Locate the cell with the specified text and output its (X, Y) center coordinate. 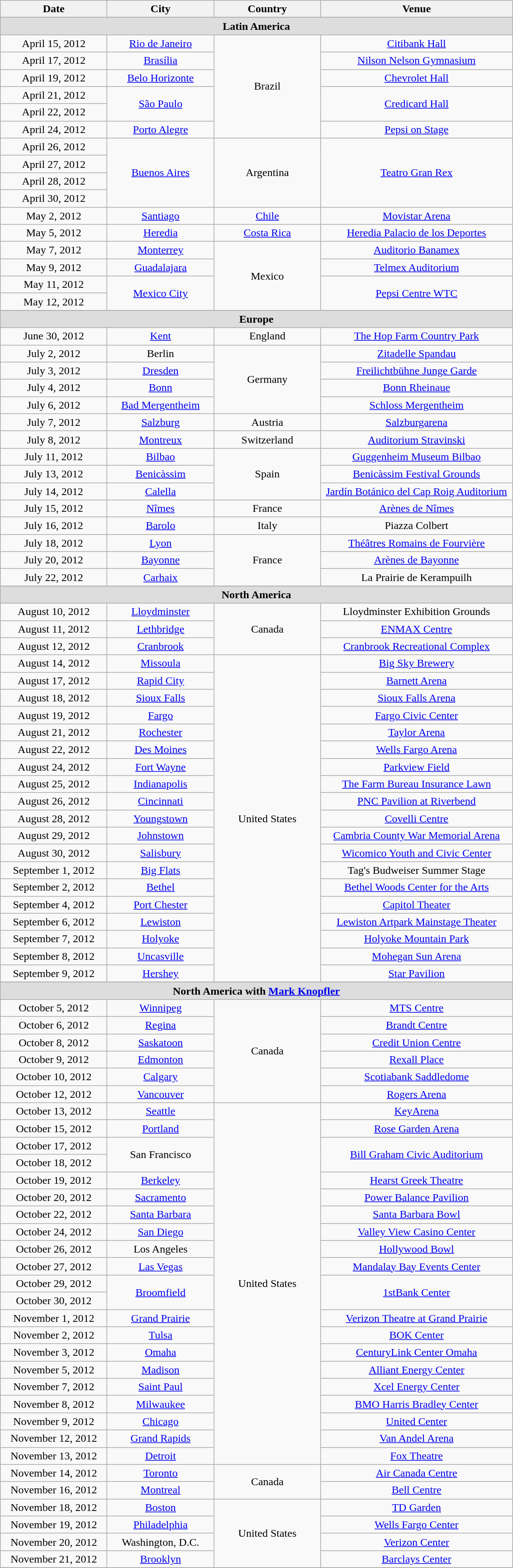
North America (256, 595)
Wells Fargo Arena (417, 749)
Parkview Field (417, 767)
July 8, 2012 (54, 439)
Monterrey (161, 250)
São Paulo (161, 104)
Lloydminster Exhibition Grounds (417, 612)
August 24, 2012 (54, 767)
La Prairie de Kerampuilh (417, 577)
August 12, 2012 (54, 646)
July 3, 2012 (54, 371)
Berlin (161, 353)
July 11, 2012 (54, 457)
Rogers Arena (417, 1094)
Benicàssim Festival Grounds (417, 474)
CenturyLink Center Omaha (417, 1353)
Los Angeles (161, 1249)
Brazil (267, 86)
April 30, 2012 (54, 198)
Sioux Falls Arena (417, 698)
April 28, 2012 (54, 181)
October 8, 2012 (54, 1042)
September 7, 2012 (54, 939)
Vancouver (161, 1094)
Carhaix (161, 577)
San Francisco (161, 1154)
Toronto (161, 1473)
Salzburgarena (417, 422)
United Center (417, 1421)
Power Balance Pavilion (417, 1197)
Rio de Janeiro (161, 43)
Lewiston (161, 922)
BMO Harris Bradley Center (417, 1404)
August 19, 2012 (54, 715)
November 5, 2012 (54, 1370)
Valley View Casino Center (417, 1232)
Buenos Aires (161, 172)
October 18, 2012 (54, 1163)
Big Flats (161, 870)
September 1, 2012 (54, 870)
July 6, 2012 (54, 405)
July 15, 2012 (54, 509)
April 21, 2012 (54, 95)
England (267, 336)
Grand Prairie (161, 1318)
August 30, 2012 (54, 853)
Barclays Center (417, 1559)
Montreux (161, 439)
Argentina (267, 172)
Scotiabank Saddledome (417, 1077)
Kent (161, 336)
Belo Horizonte (161, 78)
Van Andel Arena (417, 1439)
Théâtres Romains de Fourvière (417, 543)
Holyoke Mountain Park (417, 939)
Winnipeg (161, 1008)
Rose Garden Arena (417, 1129)
Washington, D.C. (161, 1542)
Fox Theatre (417, 1456)
Chicago (161, 1421)
Berkeley (161, 1180)
North America with Mark Knopfler (256, 991)
Verizon Center (417, 1542)
Guadalajara (161, 267)
Austria (267, 422)
October 5, 2012 (54, 1008)
Barnett Arena (417, 681)
Pepsi Centre WTC (417, 293)
November 20, 2012 (54, 1542)
KeyArena (417, 1111)
Mohegan Sun Arena (417, 956)
Heredia (161, 233)
Saskatoon (161, 1042)
October 19, 2012 (54, 1180)
October 27, 2012 (54, 1266)
August 17, 2012 (54, 681)
November 21, 2012 (54, 1559)
Tag's Budweiser Summer Stage (417, 870)
Salzburg (161, 422)
Date (54, 9)
Italy (267, 526)
August 29, 2012 (54, 836)
October 30, 2012 (54, 1301)
October 12, 2012 (54, 1094)
Lewiston Artpark Mainstage Theater (417, 922)
Brooklyn (161, 1559)
Costa Rica (267, 233)
Fargo Civic Center (417, 715)
Covelli Centre (417, 819)
Rochester (161, 732)
Missoula (161, 663)
Venue (417, 9)
Las Vegas (161, 1266)
November 19, 2012 (54, 1525)
May 5, 2012 (54, 233)
Mexico (267, 276)
October 17, 2012 (54, 1146)
Mandalay Bay Events Center (417, 1266)
Brasília (161, 61)
Dresden (161, 371)
Grand Rapids (161, 1439)
July 18, 2012 (54, 543)
Capitol Theater (417, 905)
August 14, 2012 (54, 663)
Hollywood Bowl (417, 1249)
September 4, 2012 (54, 905)
Verizon Theatre at Grand Prairie (417, 1318)
Teatro Gran Rex (417, 172)
Brandt Centre (417, 1025)
October 20, 2012 (54, 1197)
November 9, 2012 (54, 1421)
Big Sky Brewery (417, 663)
Rexall Place (417, 1060)
Calella (161, 491)
Rapid City (161, 681)
Holyoke (161, 939)
Citibank Hall (417, 43)
Porto Alegre (161, 129)
Regina (161, 1025)
July 20, 2012 (54, 560)
Chile (267, 216)
Des Moines (161, 749)
October 29, 2012 (54, 1283)
Bill Graham Civic Auditorium (417, 1154)
Bonn Rheinaue (417, 388)
Montreal (161, 1490)
August 25, 2012 (54, 784)
September 2, 2012 (54, 887)
August 22, 2012 (54, 749)
Detroit (161, 1456)
May 11, 2012 (54, 285)
November 18, 2012 (54, 1507)
April 19, 2012 (54, 78)
Chevrolet Hall (417, 78)
November 8, 2012 (54, 1404)
Santiago (161, 216)
April 24, 2012 (54, 129)
The Farm Bureau Insurance Lawn (417, 784)
Lloydminster (161, 612)
Philadelphia (161, 1525)
Xcel Energy Center (417, 1387)
Arènes de Nîmes (417, 509)
Madison (161, 1370)
Bilbao (161, 457)
July 2, 2012 (54, 353)
Europe (256, 319)
Sacramento (161, 1197)
Schloss Mergentheim (417, 405)
Salisbury (161, 853)
October 13, 2012 (54, 1111)
Broomfield (161, 1292)
Auditorio Banamex (417, 250)
Bell Centre (417, 1490)
Fargo (161, 715)
August 26, 2012 (54, 801)
Omaha (161, 1353)
Cranbrook Recreational Complex (417, 646)
Movistar Arena (417, 216)
September 9, 2012 (54, 973)
Benicàssim (161, 474)
August 21, 2012 (54, 732)
Lyon (161, 543)
Zitadelle Spandau (417, 353)
April 26, 2012 (54, 147)
November 12, 2012 (54, 1439)
October 10, 2012 (54, 1077)
Cranbrook (161, 646)
Nîmes (161, 509)
Piazza Colbert (417, 526)
Johnstown (161, 836)
BOK Center (417, 1335)
Switzerland (267, 439)
September 6, 2012 (54, 922)
Country (267, 9)
August 11, 2012 (54, 629)
Santa Barbara (161, 1215)
April 15, 2012 (54, 43)
TD Garden (417, 1507)
Jardín Botánico del Cap Roig Auditorium (417, 491)
Bayonne (161, 560)
MTS Centre (417, 1008)
Bethel Woods Center for the Arts (417, 887)
Hearst Greek Theatre (417, 1180)
July 4, 2012 (54, 388)
Boston (161, 1507)
Uncasville (161, 956)
Bethel (161, 887)
July 13, 2012 (54, 474)
August 18, 2012 (54, 698)
1stBank Center (417, 1292)
October 22, 2012 (54, 1215)
November 14, 2012 (54, 1473)
July 16, 2012 (54, 526)
Guggenheim Museum Bilbao (417, 457)
Saint Paul (161, 1387)
August 10, 2012 (54, 612)
August 28, 2012 (54, 819)
Indianapolis (161, 784)
Lethbridge (161, 629)
Youngstown (161, 819)
PNC Pavilion at Riverbend (417, 801)
Pepsi on Stage (417, 129)
November 1, 2012 (54, 1318)
Barolo (161, 526)
October 15, 2012 (54, 1129)
Cambria County War Memorial Arena (417, 836)
Wicomico Youth and Civic Center (417, 853)
October 9, 2012 (54, 1060)
October 6, 2012 (54, 1025)
Hershey (161, 973)
Santa Barbara Bowl (417, 1215)
Taylor Arena (417, 732)
October 24, 2012 (54, 1232)
Germany (267, 379)
April 17, 2012 (54, 61)
Sioux Falls (161, 698)
July 14, 2012 (54, 491)
Port Chester (161, 905)
July 7, 2012 (54, 422)
November 3, 2012 (54, 1353)
Telmex Auditorium (417, 267)
Heredia Palacio de los Deportes (417, 233)
Portland (161, 1129)
Freilichtbühne Junge Garde (417, 371)
ENMAX Centre (417, 629)
June 30, 2012 (54, 336)
Wells Fargo Center (417, 1525)
Alliant Energy Center (417, 1370)
Auditorium Stravinski (417, 439)
Milwaukee (161, 1404)
Air Canada Centre (417, 1473)
September 8, 2012 (54, 956)
July 22, 2012 (54, 577)
April 27, 2012 (54, 164)
Star Pavilion (417, 973)
Seattle (161, 1111)
November 7, 2012 (54, 1387)
Mexico City (161, 293)
Edmonton (161, 1060)
Spain (267, 474)
The Hop Farm Country Park (417, 336)
October 26, 2012 (54, 1249)
City (161, 9)
Bonn (161, 388)
May 2, 2012 (54, 216)
Credit Union Centre (417, 1042)
May 9, 2012 (54, 267)
May 7, 2012 (54, 250)
Fort Wayne (161, 767)
San Diego (161, 1232)
Arènes de Bayonne (417, 560)
November 2, 2012 (54, 1335)
Calgary (161, 1077)
Nilson Nelson Gymnasium (417, 61)
April 22, 2012 (54, 112)
Cincinnati (161, 801)
Tulsa (161, 1335)
November 13, 2012 (54, 1456)
Latin America (256, 26)
Credicard Hall (417, 104)
May 12, 2012 (54, 302)
November 16, 2012 (54, 1490)
Bad Mergentheim (161, 405)
